Find where the given text appears and provide that cell's center as [x, y] coordinate. 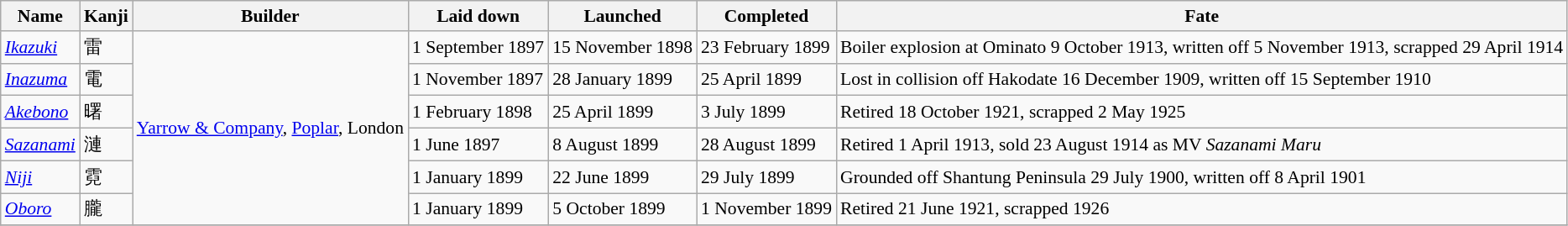
Retired 18 October 1921, scrapped 2 May 1925 [1202, 113]
Retired 1 April 1913, sold 23 August 1914 as MV Sazanami Maru [1202, 145]
Ikazuki [40, 47]
Laid down [478, 16]
雷 [106, 47]
1 November 1899 [766, 210]
Lost in collision off Hakodate 16 December 1909, written off 15 September 1910 [1202, 79]
Retired 21 June 1921, scrapped 1926 [1202, 210]
朧 [106, 210]
Oboro [40, 210]
15 November 1898 [623, 47]
Fate [1202, 16]
Akebono [40, 113]
Grounded off Shantung Peninsula 29 July 1900, written off 8 April 1901 [1202, 176]
29 July 1899 [766, 176]
Sazanami [40, 145]
22 June 1899 [623, 176]
Name [40, 16]
Inazuma [40, 79]
電 [106, 79]
Kanji [106, 16]
Yarrow & Company, Poplar, London [270, 129]
8 August 1899 [623, 145]
3 July 1899 [766, 113]
曙 [106, 113]
漣 [106, 145]
1 September 1897 [478, 47]
23 February 1899 [766, 47]
Niji [40, 176]
Completed [766, 16]
5 October 1899 [623, 210]
1 February 1898 [478, 113]
28 August 1899 [766, 145]
28 January 1899 [623, 79]
霓 [106, 176]
Boiler explosion at Ominato 9 October 1913, written off 5 November 1913, scrapped 29 April 1914 [1202, 47]
1 June 1897 [478, 145]
Launched [623, 16]
Builder [270, 16]
1 November 1897 [478, 79]
